Find where the given text appears and provide that cell's center as [X, Y] coordinate. 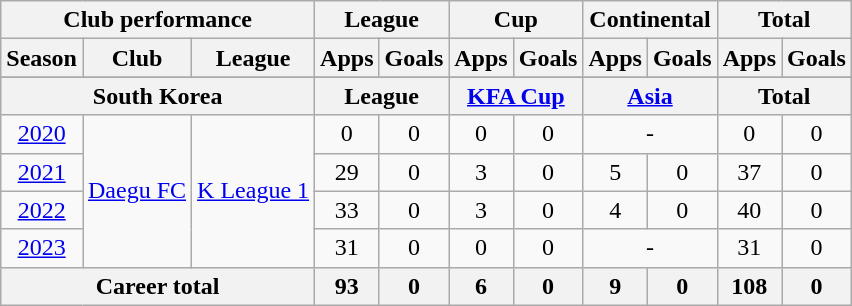
Asia [650, 96]
40 [749, 210]
93 [347, 286]
KFA Cup [516, 96]
29 [347, 172]
4 [615, 210]
2023 [42, 248]
9 [615, 286]
Club performance [158, 20]
2020 [42, 134]
Club [136, 58]
Cup [516, 20]
37 [749, 172]
5 [615, 172]
108 [749, 286]
Continental [650, 20]
South Korea [158, 96]
Season [42, 58]
33 [347, 210]
Daegu FC [136, 191]
2022 [42, 210]
K League 1 [254, 191]
2021 [42, 172]
6 [481, 286]
Career total [158, 286]
